Return (X, Y) of the center of cell containing provided text 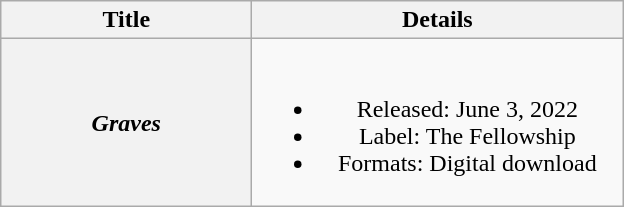
Graves (126, 122)
Title (126, 20)
Released: June 3, 2022Label: The FellowshipFormats: Digital download (438, 122)
Details (438, 20)
